Search for the cell housing the specified text and yield its (x, y) center coordinate. 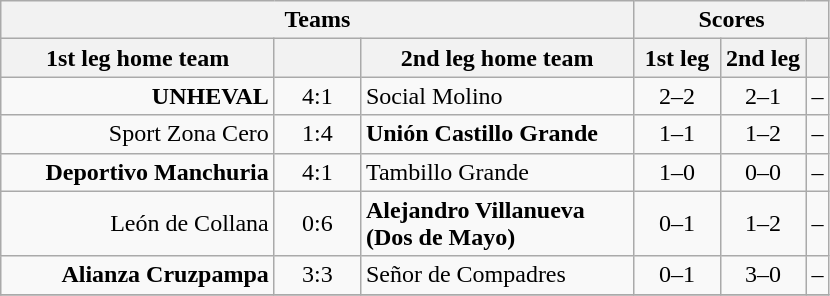
León de Collana (138, 224)
1st leg home team (138, 58)
Alianza Cruzpampa (138, 275)
1–0 (677, 172)
Alejandro Villanueva (Dos de Mayo) (497, 224)
0:6 (317, 224)
1:4 (317, 134)
Sport Zona Cero (138, 134)
Social Molino (497, 96)
Deportivo Manchuria (138, 172)
UNHEVAL (138, 96)
2nd leg (763, 58)
2–1 (763, 96)
0–0 (763, 172)
Señor de Compadres (497, 275)
Unión Castillo Grande (497, 134)
2nd leg home team (497, 58)
Teams (318, 20)
1st leg (677, 58)
3–0 (763, 275)
Scores (732, 20)
3:3 (317, 275)
2–2 (677, 96)
Tambillo Grande (497, 172)
1–1 (677, 134)
